From the cell containing the given text, extract its center point as [x, y] coordinate. 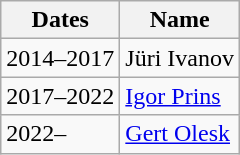
Jüri Ivanov [180, 58]
2022– [60, 134]
2014–2017 [60, 58]
2017–2022 [60, 96]
Dates [60, 20]
Igor Prins [180, 96]
Name [180, 20]
Gert Olesk [180, 134]
